Capture the cell that displays the provided text and extract its (X, Y) central coordinate. 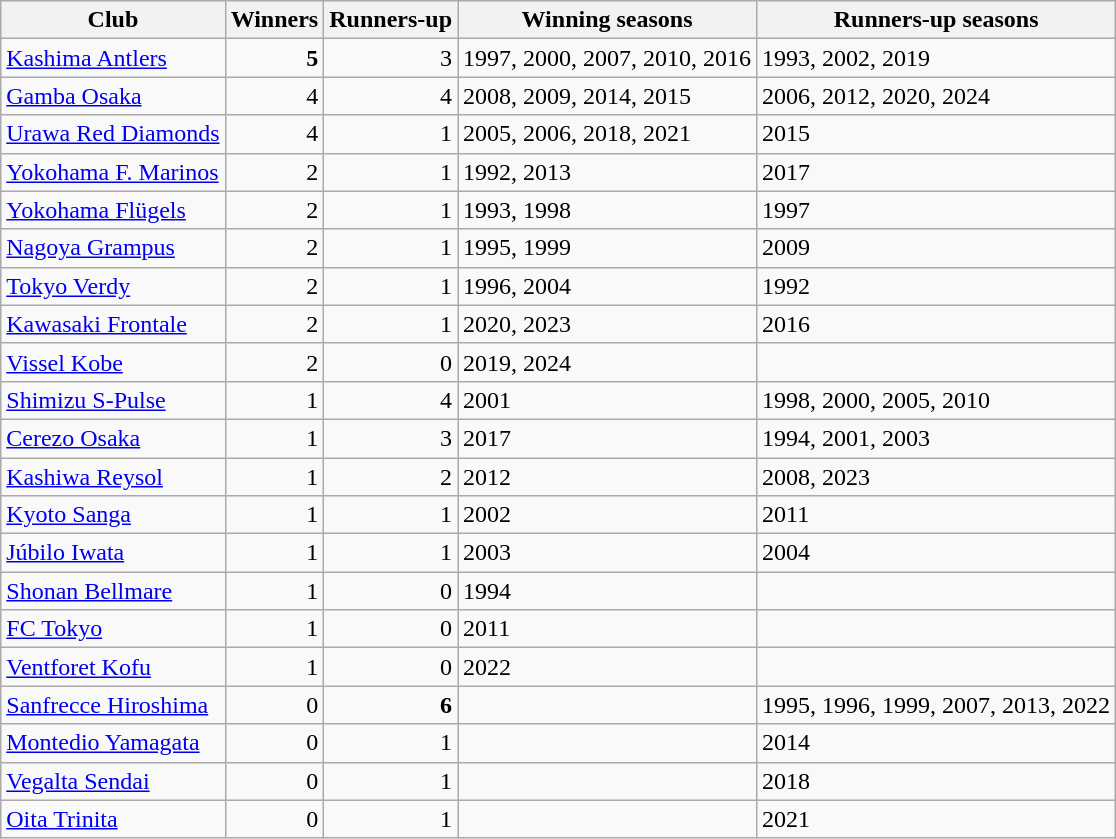
1994 (608, 591)
Oita Trinita (113, 819)
Montedio Yamagata (113, 743)
2004 (936, 553)
2002 (608, 515)
Kyoto Sanga (113, 515)
2006, 2012, 2020, 2024 (936, 96)
Yokohama Flügels (113, 210)
Urawa Red Diamonds (113, 134)
Winning seasons (608, 20)
Ventforet Kofu (113, 667)
1996, 2004 (608, 286)
2001 (608, 400)
2016 (936, 324)
Vegalta Sendai (113, 781)
1992, 2013 (608, 172)
2008, 2023 (936, 477)
Shonan Bellmare (113, 591)
Kashima Antlers (113, 58)
Shimizu S-Pulse (113, 400)
Vissel Kobe (113, 362)
2020, 2023 (608, 324)
2021 (936, 819)
1998, 2000, 2005, 2010 (936, 400)
2009 (936, 248)
Tokyo Verdy (113, 286)
Runners-up (391, 20)
2018 (936, 781)
FC Tokyo (113, 629)
Winners (274, 20)
1993, 2002, 2019 (936, 58)
Nagoya Grampus (113, 248)
Sanfrecce Hiroshima (113, 705)
1994, 2001, 2003 (936, 438)
6 (391, 705)
1995, 1996, 1999, 2007, 2013, 2022 (936, 705)
Yokohama F. Marinos (113, 172)
2012 (608, 477)
2008, 2009, 2014, 2015 (608, 96)
Kashiwa Reysol (113, 477)
Runners-up seasons (936, 20)
2019, 2024 (608, 362)
5 (274, 58)
1995, 1999 (608, 248)
2003 (608, 553)
Cerezo Osaka (113, 438)
1992 (936, 286)
2022 (608, 667)
1997 (936, 210)
Júbilo Iwata (113, 553)
Kawasaki Frontale (113, 324)
2005, 2006, 2018, 2021 (608, 134)
1997, 2000, 2007, 2010, 2016 (608, 58)
Club (113, 20)
Gamba Osaka (113, 96)
2014 (936, 743)
1993, 1998 (608, 210)
2015 (936, 134)
